Find where the given text appears and provide that cell's center as [x, y] coordinate. 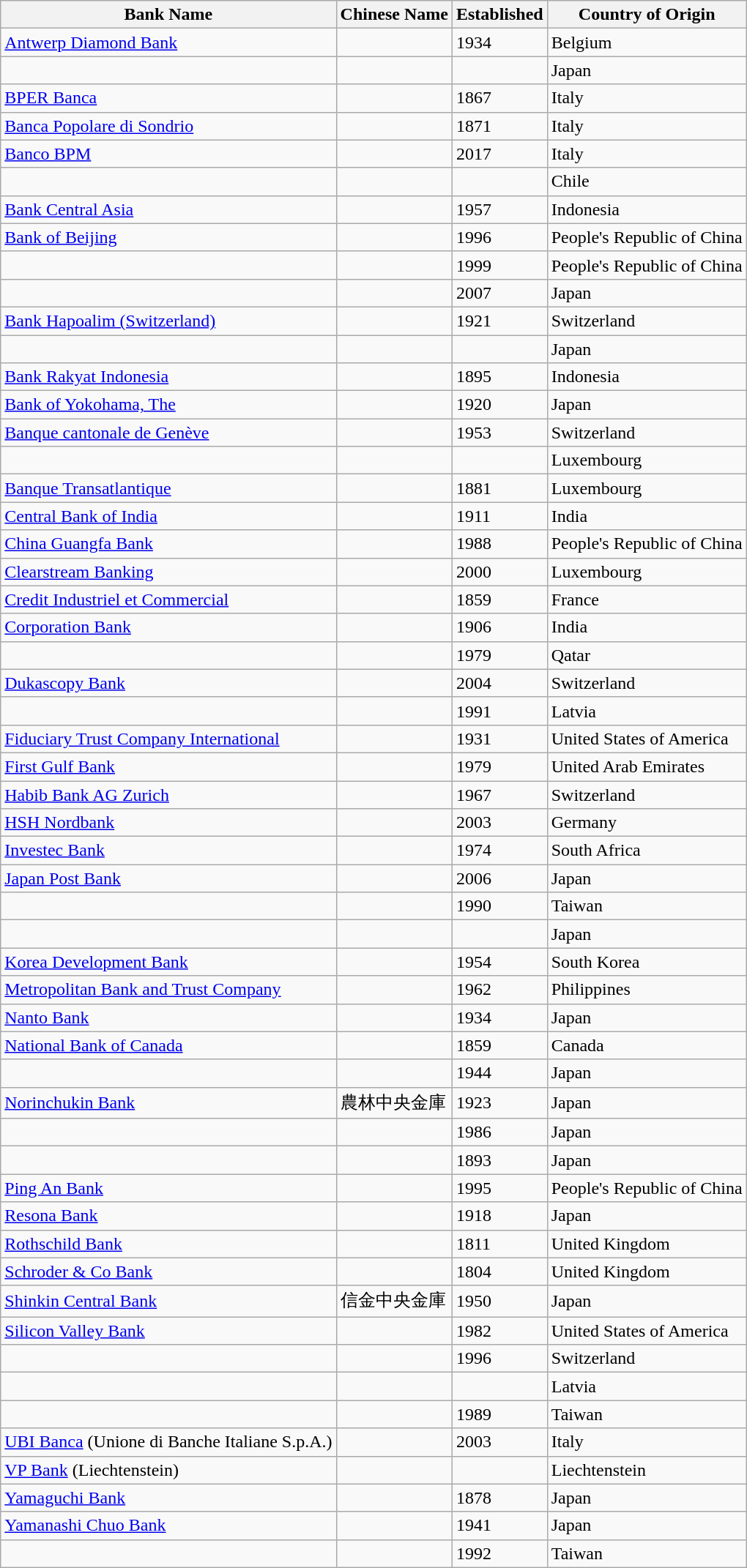
1995 [499, 1188]
Banque Transatlantique [168, 488]
1895 [499, 377]
Antwerp Diamond Bank [168, 42]
Silicon Valley Bank [168, 1331]
South Korea [647, 962]
2004 [499, 683]
United Arab Emirates [647, 766]
1950 [499, 1302]
Bank of Beijing [168, 237]
1867 [499, 98]
1986 [499, 1132]
2000 [499, 572]
Yamanashi Chuo Bank [168, 1526]
VP Bank (Liechtenstein) [168, 1470]
China Guangfa Bank [168, 544]
1911 [499, 516]
1920 [499, 405]
1991 [499, 711]
Korea Development Bank [168, 962]
Chinese Name [394, 15]
Bank Central Asia [168, 209]
Investec Bank [168, 851]
Banca Popolare di Sondrio [168, 126]
Central Bank of India [168, 516]
Dukascopy Bank [168, 683]
Bank Name [168, 15]
1804 [499, 1272]
2007 [499, 293]
1881 [499, 488]
1921 [499, 321]
1982 [499, 1331]
1957 [499, 209]
1923 [499, 1102]
Chile [647, 182]
1962 [499, 990]
Canada [647, 1045]
Country of Origin [647, 15]
Corporation Bank [168, 627]
1990 [499, 906]
1931 [499, 739]
Qatar [647, 655]
Japan Post Bank [168, 878]
Schroder & Co Bank [168, 1272]
Bank of Yokohama, The [168, 405]
Bank Rakyat Indonesia [168, 377]
1906 [499, 627]
Germany [647, 823]
National Bank of Canada [168, 1045]
Nanto Bank [168, 1018]
Rothschild Bank [168, 1244]
France [647, 600]
Liechtenstein [647, 1470]
1954 [499, 962]
HSH Nordbank [168, 823]
Bank Hapoalim (Switzerland) [168, 321]
Banque cantonale de Genève [168, 433]
2017 [499, 154]
Banco BPM [168, 154]
Credit Industriel et Commercial [168, 600]
Shinkin Central Bank [168, 1302]
Ping An Bank [168, 1188]
1871 [499, 126]
BPER Banca [168, 98]
Fiduciary Trust Company International [168, 739]
Clearstream Banking [168, 572]
信金中央金庫 [394, 1302]
Philippines [647, 990]
South Africa [647, 851]
Belgium [647, 42]
UBI Banca (Unione di Banche Italiane S.p.A.) [168, 1442]
2006 [499, 878]
Established [499, 15]
1941 [499, 1526]
1953 [499, 433]
Yamaguchi Bank [168, 1498]
1918 [499, 1216]
Habib Bank AG Zurich [168, 794]
Norinchukin Bank [168, 1102]
1893 [499, 1160]
1989 [499, 1414]
1878 [499, 1498]
1811 [499, 1244]
1944 [499, 1073]
1992 [499, 1553]
1988 [499, 544]
Resona Bank [168, 1216]
農林中央金庫 [394, 1102]
1999 [499, 265]
First Gulf Bank [168, 766]
1967 [499, 794]
1974 [499, 851]
Metropolitan Bank and Trust Company [168, 990]
